Search for the cell housing the specified text and yield its [X, Y] center coordinate. 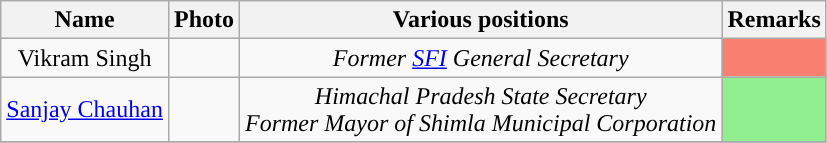
Sanjay Chauhan [85, 110]
Himachal Pradesh State SecretaryFormer Mayor of Shimla Municipal Corporation [481, 110]
Remarks [774, 20]
Photo [204, 20]
Name [85, 20]
Vikram Singh [85, 58]
Former SFI General Secretary [481, 58]
Various positions [481, 20]
